Find where the given text appears and provide that cell's center as (x, y) coordinate. 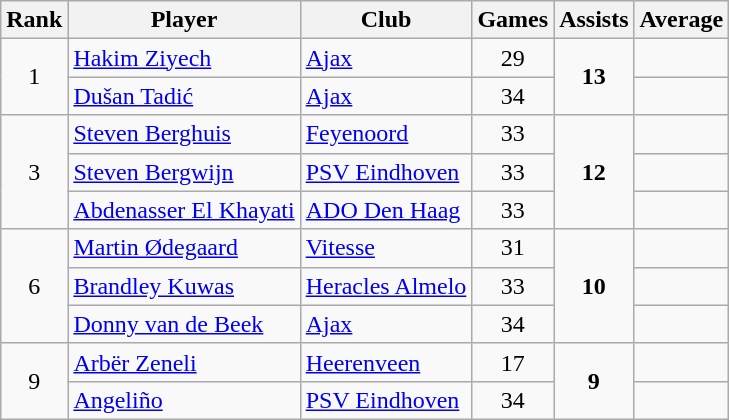
Heracles Almelo (386, 286)
Angeliño (184, 400)
Hakim Ziyech (184, 58)
Arbër Zeneli (184, 362)
Feyenoord (386, 134)
17 (513, 362)
Rank (34, 20)
ADO Den Haag (386, 210)
12 (594, 172)
Martin Ødegaard (184, 248)
Games (513, 20)
Abdenasser El Khayati (184, 210)
3 (34, 172)
Vitesse (386, 248)
Heerenveen (386, 362)
Steven Bergwijn (184, 172)
31 (513, 248)
Brandley Kuwas (184, 286)
13 (594, 77)
10 (594, 286)
Average (682, 20)
1 (34, 77)
Donny van de Beek (184, 324)
29 (513, 58)
Dušan Tadić (184, 96)
Player (184, 20)
Steven Berghuis (184, 134)
6 (34, 286)
Assists (594, 20)
Club (386, 20)
